From the cell containing the given text, extract its center point as (x, y) coordinate. 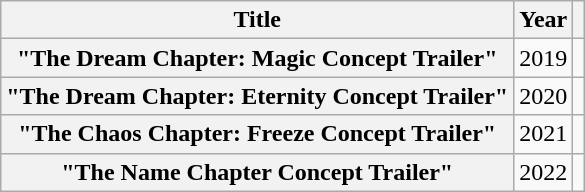
"The Dream Chapter: Eternity Concept Trailer" (258, 96)
2019 (544, 58)
2020 (544, 96)
Year (544, 20)
"The Chaos Chapter: Freeze Concept Trailer" (258, 134)
2021 (544, 134)
Title (258, 20)
"The Name Chapter Concept Trailer" (258, 172)
"The Dream Chapter: Magic Concept Trailer" (258, 58)
2022 (544, 172)
